Detect which cell encompasses the target text, then output its (X, Y) center coordinate. 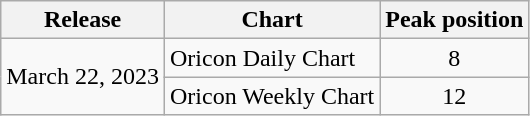
Oricon Weekly Chart (272, 96)
Release (83, 20)
Oricon Daily Chart (272, 58)
Chart (272, 20)
12 (454, 96)
March 22, 2023 (83, 77)
8 (454, 58)
Peak position (454, 20)
